Locate the cell with the specified text and output its [x, y] center coordinate. 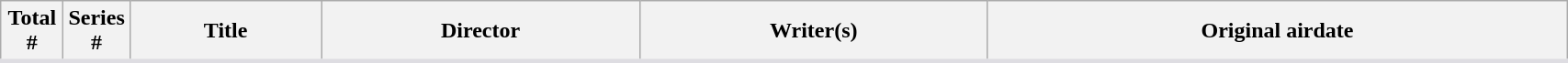
Title [226, 31]
Writer(s) [814, 31]
Series# [96, 31]
Director [480, 31]
Original airdate [1277, 31]
Total# [32, 31]
